Identify which cell holds the provided text, then report its (x, y) central coordinate. 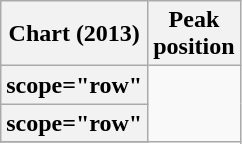
Chart (2013) (74, 34)
Peakposition (194, 34)
